Scan for the cell matching the given text and deliver its [x, y] coordinate at center. 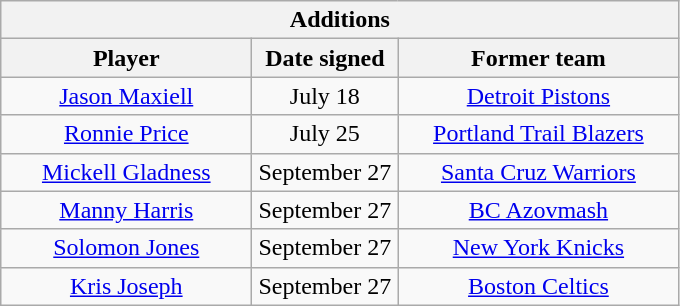
Manny Harris [126, 210]
Kris Joseph [126, 286]
Jason Maxiell [126, 96]
Solomon Jones [126, 248]
Boston Celtics [538, 286]
July 18 [325, 96]
Additions [340, 20]
Former team [538, 58]
BC Azovmash [538, 210]
Portland Trail Blazers [538, 134]
Date signed [325, 58]
Mickell Gladness [126, 172]
Ronnie Price [126, 134]
July 25 [325, 134]
Detroit Pistons [538, 96]
Player [126, 58]
Santa Cruz Warriors [538, 172]
New York Knicks [538, 248]
